Locate the cell with the specified text and output its (X, Y) center coordinate. 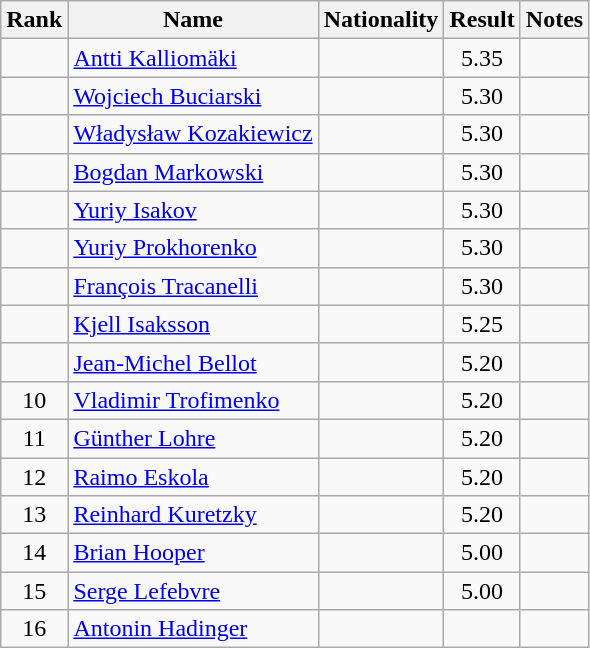
François Tracanelli (193, 286)
5.25 (482, 324)
Antti Kalliomäki (193, 58)
Antonin Hadinger (193, 629)
Name (193, 20)
13 (34, 515)
Jean-Michel Bellot (193, 362)
Kjell Isaksson (193, 324)
16 (34, 629)
Nationality (381, 20)
Raimo Eskola (193, 477)
Bogdan Markowski (193, 172)
Result (482, 20)
15 (34, 591)
10 (34, 400)
Reinhard Kuretzky (193, 515)
5.35 (482, 58)
12 (34, 477)
14 (34, 553)
Wojciech Buciarski (193, 96)
Serge Lefebvre (193, 591)
Brian Hooper (193, 553)
Notes (554, 20)
11 (34, 438)
Vladimir Trofimenko (193, 400)
Yuriy Prokhorenko (193, 248)
Günther Lohre (193, 438)
Rank (34, 20)
Yuriy Isakov (193, 210)
Władysław Kozakiewicz (193, 134)
